Provide the [x, y] coordinate of the cell's center where the given text is located.  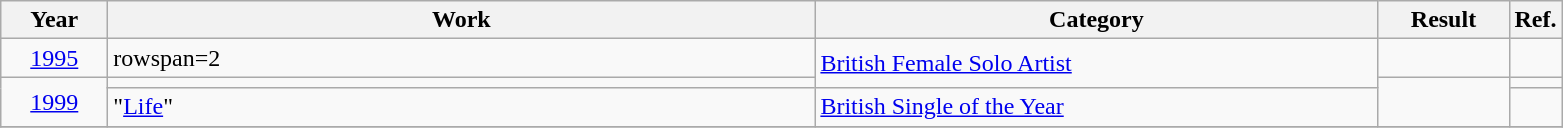
rowspan=2 [462, 58]
Ref. [1536, 20]
1995 [54, 58]
British Female Solo Artist [1096, 64]
"Life" [462, 107]
Year [54, 20]
Result [1444, 20]
Category [1096, 20]
1999 [54, 102]
Work [462, 20]
British Single of the Year [1096, 107]
